Return (X, Y) of the center of cell containing provided text 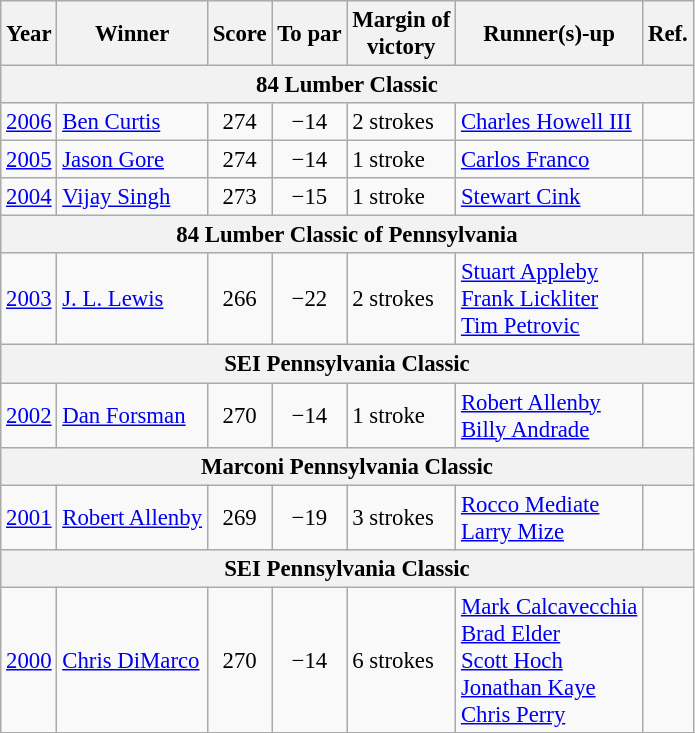
Charles Howell III (550, 122)
Mark Calcavecchia Brad Elder Scott Hoch Jonathan Kaye Chris Perry (550, 660)
Robert Allenby Billy Andrade (550, 416)
6 strokes (402, 660)
2006 (29, 122)
Ben Curtis (132, 122)
Jason Gore (132, 160)
273 (240, 197)
Winner (132, 34)
2003 (29, 300)
−15 (310, 197)
J. L. Lewis (132, 300)
84 Lumber Classic (347, 85)
Year (29, 34)
2002 (29, 416)
266 (240, 300)
Carlos Franco (550, 160)
Ref. (668, 34)
Vijay Singh (132, 197)
Score (240, 34)
Dan Forsman (132, 416)
Stuart Appleby Frank Lickliter Tim Petrovic (550, 300)
Stewart Cink (550, 197)
2000 (29, 660)
−22 (310, 300)
269 (240, 518)
2001 (29, 518)
3 strokes (402, 518)
Chris DiMarco (132, 660)
2005 (29, 160)
Runner(s)-up (550, 34)
Rocco Mediate Larry Mize (550, 518)
−19 (310, 518)
2004 (29, 197)
To par (310, 34)
Robert Allenby (132, 518)
Margin ofvictory (402, 34)
Marconi Pennsylvania Classic (347, 466)
84 Lumber Classic of Pennsylvania (347, 235)
